Return the [X, Y] coordinate for the center point of the cell that contains the specified text.  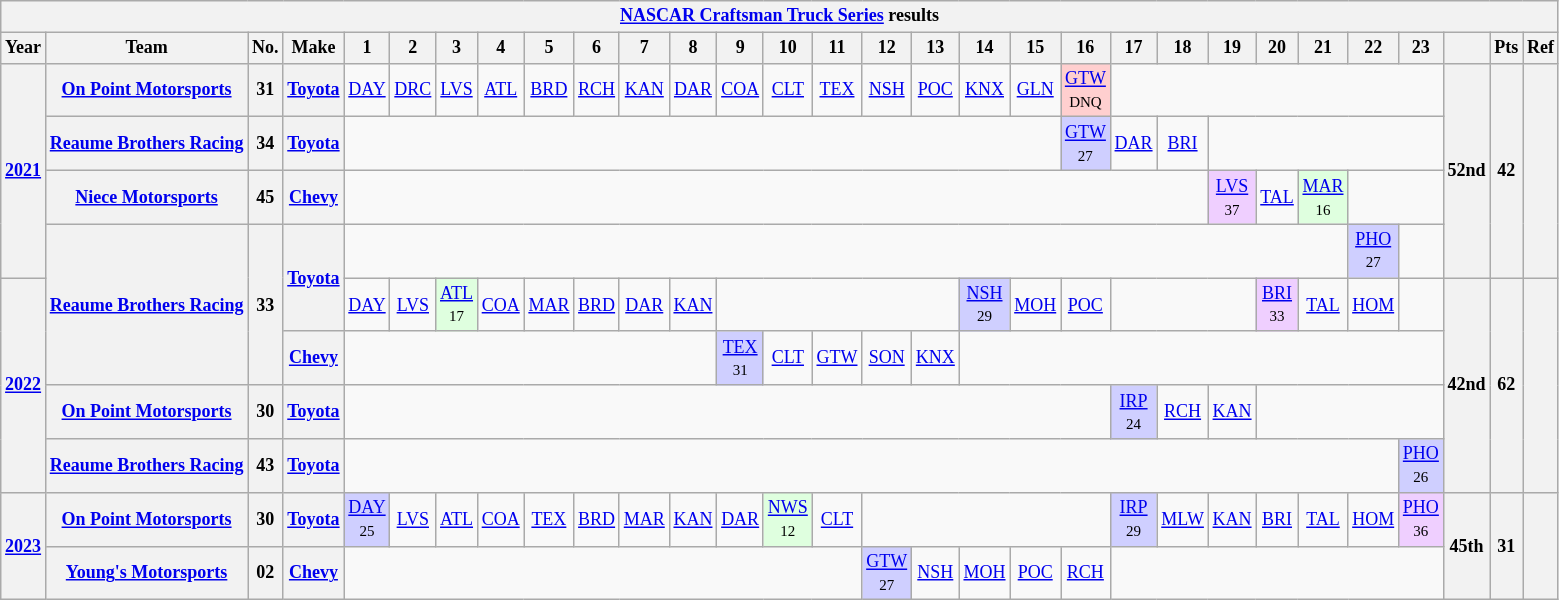
SON [887, 358]
16 [1086, 48]
18 [1182, 48]
DAY25 [367, 519]
52nd [1466, 170]
02 [266, 573]
MAR16 [1323, 197]
2 [413, 48]
GTWDNQ [1086, 90]
2021 [24, 170]
34 [266, 144]
PHO27 [1374, 251]
ATL17 [457, 305]
MLW [1182, 519]
3 [457, 48]
PHO36 [1422, 519]
22 [1374, 48]
Team [146, 48]
21 [1323, 48]
42nd [1466, 386]
11 [837, 48]
6 [597, 48]
10 [788, 48]
23 [1422, 48]
12 [887, 48]
62 [1506, 386]
15 [1036, 48]
IRP24 [1134, 412]
20 [1277, 48]
2023 [24, 546]
45th [1466, 546]
17 [1134, 48]
Young's Motorsports [146, 573]
Ref [1541, 48]
NWS12 [788, 519]
33 [266, 304]
42 [1506, 170]
NASCAR Craftsman Truck Series results [780, 16]
2022 [24, 386]
45 [266, 197]
Niece Motorsports [146, 197]
IRP29 [1134, 519]
1 [367, 48]
43 [266, 466]
No. [266, 48]
19 [1232, 48]
TEX31 [740, 358]
GLN [1036, 90]
LVS37 [1232, 197]
BRI33 [1277, 305]
14 [984, 48]
Year [24, 48]
7 [644, 48]
NSH29 [984, 305]
Make [314, 48]
GTW [837, 358]
13 [935, 48]
4 [500, 48]
Pts [1506, 48]
5 [549, 48]
PHO26 [1422, 466]
DRC [413, 90]
9 [740, 48]
8 [693, 48]
